Capture the cell that displays the provided text and extract its (x, y) central coordinate. 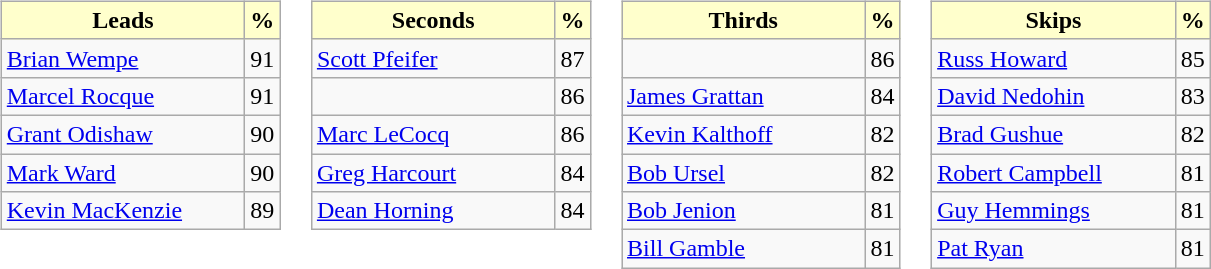
Marcel Rocque (123, 96)
83 (1192, 96)
Russ Howard (1054, 58)
Thirds (744, 20)
Greg Harcourt (433, 173)
Bob Jenion (744, 211)
Leads (123, 20)
85 (1192, 58)
Dean Horning (433, 211)
Brian Wempe (123, 58)
Robert Campbell (1054, 173)
Marc LeCocq (433, 134)
Skips (1054, 20)
Mark Ward (123, 173)
Kevin MacKenzie (123, 211)
Guy Hemmings (1054, 211)
Scott Pfeifer (433, 58)
Brad Gushue (1054, 134)
Grant Odishaw (123, 134)
Bob Ursel (744, 173)
Seconds (433, 20)
David Nedohin (1054, 96)
Bill Gamble (744, 249)
Kevin Kalthoff (744, 134)
89 (262, 211)
James Grattan (744, 96)
87 (572, 58)
Pat Ryan (1054, 249)
